Scan for the cell matching the given text and deliver its [x, y] coordinate at center. 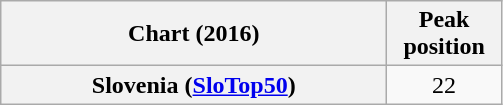
Peakposition [444, 34]
Slovenia (SloTop50) [194, 85]
Chart (2016) [194, 34]
22 [444, 85]
